Search for the cell housing the specified text and yield its [x, y] center coordinate. 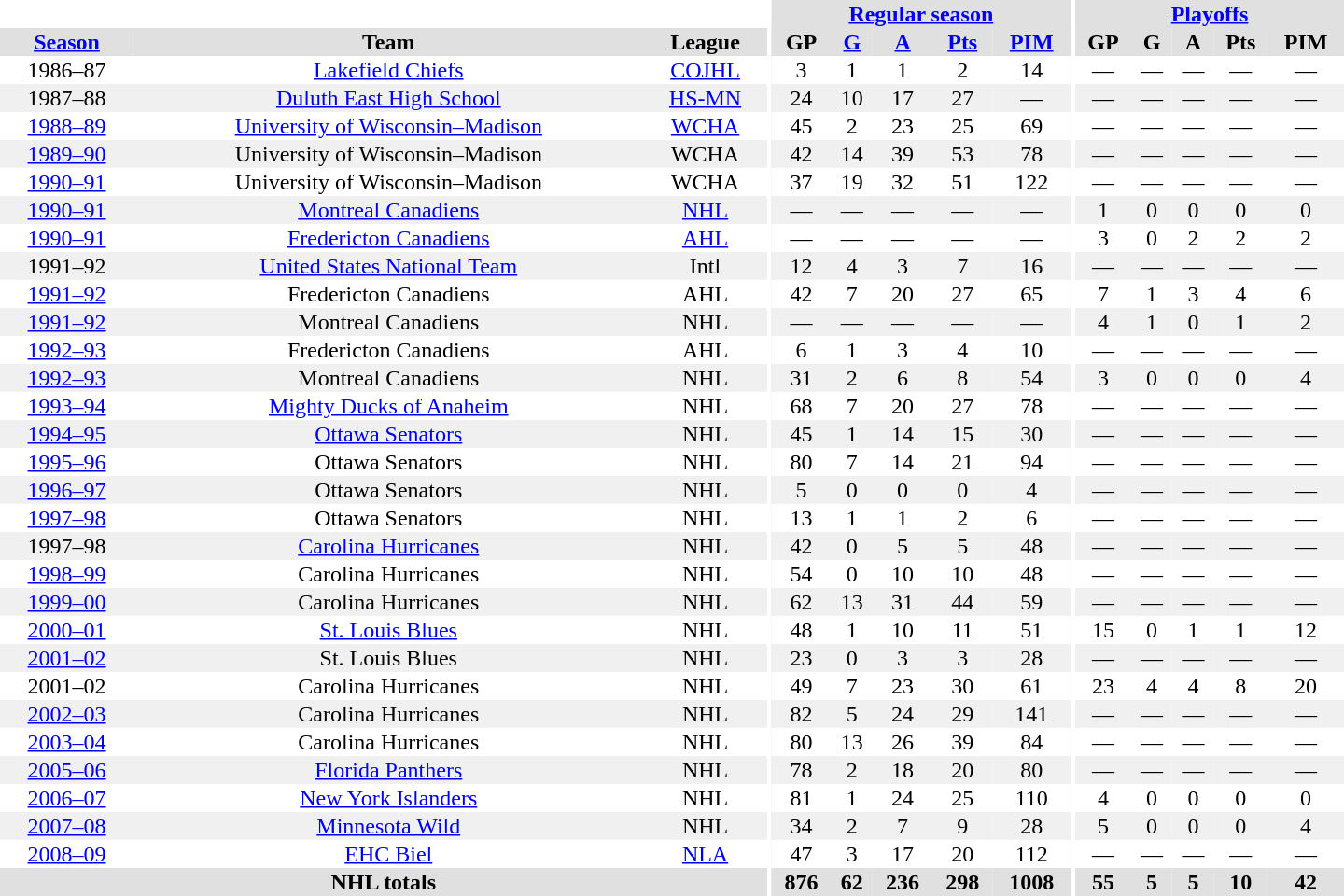
2008–09 [67, 854]
Mighty Ducks of Anaheim [388, 406]
44 [962, 602]
59 [1031, 602]
1993–94 [67, 406]
11 [962, 630]
NHL totals [384, 882]
1986–87 [67, 70]
HS-MN [705, 98]
NLA [705, 854]
COJHL [705, 70]
94 [1031, 462]
55 [1103, 882]
Regular season [922, 14]
1008 [1031, 882]
65 [1031, 294]
18 [903, 770]
69 [1031, 126]
2007–08 [67, 826]
1996–97 [67, 490]
112 [1031, 854]
United States National Team [388, 266]
Season [67, 42]
21 [962, 462]
Lakefield Chiefs [388, 70]
29 [962, 714]
53 [962, 154]
League [705, 42]
84 [1031, 742]
2000–01 [67, 630]
Duluth East High School [388, 98]
82 [802, 714]
26 [903, 742]
1994–95 [67, 434]
New York Islanders [388, 798]
9 [962, 826]
110 [1031, 798]
1995–96 [67, 462]
16 [1031, 266]
34 [802, 826]
47 [802, 854]
49 [802, 686]
Playoffs [1210, 14]
81 [802, 798]
1988–89 [67, 126]
32 [903, 182]
876 [802, 882]
68 [802, 406]
37 [802, 182]
1998–99 [67, 574]
Intl [705, 266]
2006–07 [67, 798]
1989–90 [67, 154]
1999–00 [67, 602]
Team [388, 42]
EHC Biel [388, 854]
2005–06 [67, 770]
Florida Panthers [388, 770]
298 [962, 882]
Minnesota Wild [388, 826]
1987–88 [67, 98]
19 [852, 182]
122 [1031, 182]
141 [1031, 714]
236 [903, 882]
2003–04 [67, 742]
2002–03 [67, 714]
61 [1031, 686]
